Return the [X, Y] coordinate for the center point of the cell that contains the specified text.  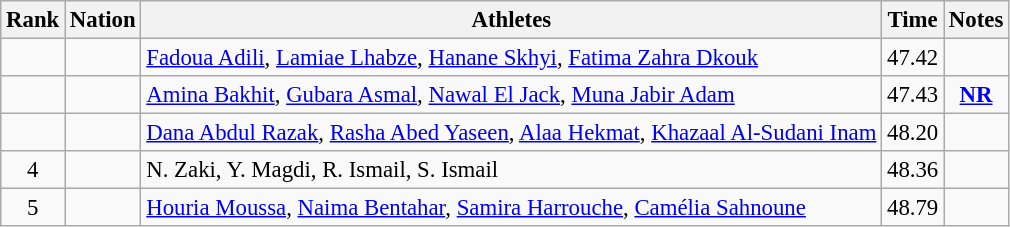
48.20 [913, 133]
5 [33, 208]
4 [33, 170]
48.79 [913, 208]
Fadoua Adili, Lamiae Lhabze, Hanane Skhyi, Fatima Zahra Dkouk [512, 58]
Time [913, 20]
Rank [33, 20]
N. Zaki, Y. Magdi, R. Ismail, S. Ismail [512, 170]
47.42 [913, 58]
47.43 [913, 95]
Amina Bakhit, Gubara Asmal, Nawal El Jack, Muna Jabir Adam [512, 95]
Notes [976, 20]
Houria Moussa, Naima Bentahar, Samira Harrouche, Camélia Sahnoune [512, 208]
48.36 [913, 170]
Dana Abdul Razak, Rasha Abed Yaseen, Alaa Hekmat, Khazaal Al-Sudani Inam [512, 133]
Athletes [512, 20]
NR [976, 95]
Nation [103, 20]
